Return the (x, y) coordinate for the center point of the cell that contains the specified text.  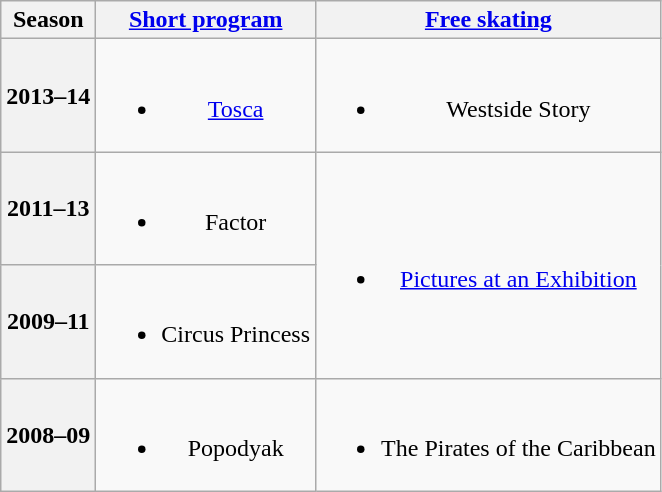
Popodyak (206, 434)
2009–11 (48, 322)
The Pirates of the Caribbean (489, 434)
Westside Story (489, 96)
2011–13 (48, 208)
Pictures at an Exhibition (489, 265)
Tosca (206, 96)
Short program (206, 20)
Factor (206, 208)
Season (48, 20)
Free skating (489, 20)
2008–09 (48, 434)
Circus Princess (206, 322)
2013–14 (48, 96)
